Identify which cell holds the provided text, then report its [x, y] central coordinate. 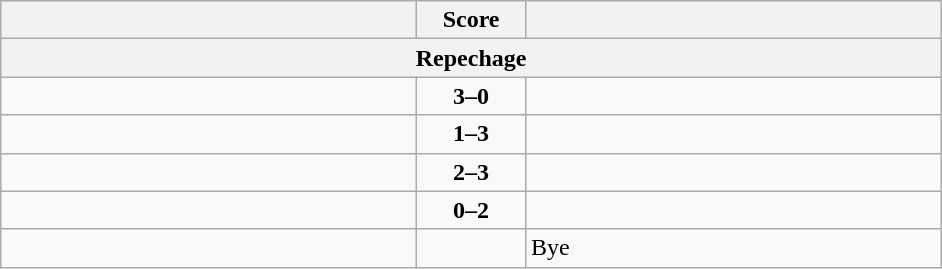
Repechage [472, 58]
0–2 [472, 210]
Score [472, 20]
1–3 [472, 134]
2–3 [472, 172]
3–0 [472, 96]
Bye [733, 248]
